For the text-containing cell, return its midpoint in [x, y] coordinate format. 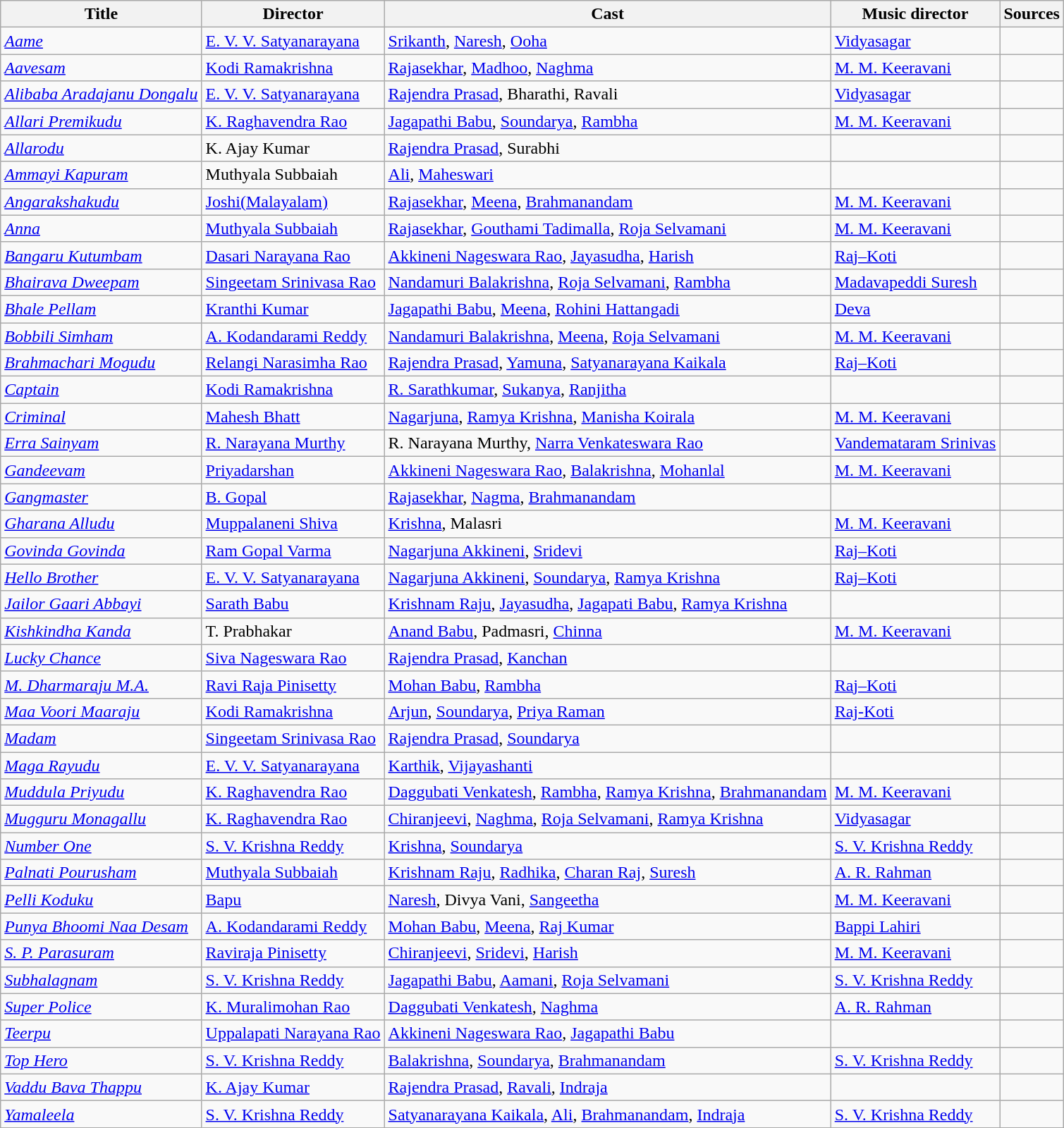
Srikanth, Naresh, Ooha [608, 41]
Nagarjuna Akkineni, Soundarya, Ramya Krishna [608, 577]
Mugguru Monagallu [102, 819]
Madavapeddi Suresh [915, 282]
Dasari Narayana Rao [293, 255]
Bhale Pellam [102, 309]
Anand Babu, Padmasri, Chinna [608, 631]
Teerpu [102, 1034]
Gandeevam [102, 470]
Super Police [102, 1007]
Relangi Narasimha Rao [293, 363]
Jagapathi Babu, Aamani, Roja Selvamani [608, 980]
Krishnam Raju, Jayasudha, Jagapati Babu, Ramya Krishna [608, 604]
Angarakshakudu [102, 202]
Raj-Koti [915, 711]
Krishnam Raju, Radhika, Charan Raj, Suresh [608, 873]
Number One [102, 846]
M. Dharmaraju M.A. [102, 685]
Govinda Govinda [102, 551]
Vaddu Bava Thappu [102, 1087]
Ali, Maheswari [608, 175]
Captain [102, 390]
Krishna, Soundarya [608, 846]
Gangmaster [102, 497]
Rajasekhar, Madhoo, Naghma [608, 68]
Cast [608, 14]
Priyadarshan [293, 470]
Alibaba Aradajanu Dongalu [102, 94]
Subhalagnam [102, 980]
Deva [915, 309]
Sources [1032, 14]
Rajasekhar, Gouthami Tadimalla, Roja Selvamani [608, 228]
Vandemataram Srinivas [915, 443]
Pelli Koduku [102, 900]
Title [102, 14]
Anna [102, 228]
Lucky Chance [102, 658]
Karthik, Vijayashanti [608, 765]
Bhairava Dweepam [102, 282]
Rajendra Prasad, Ravali, Indraja [608, 1087]
Erra Sainyam [102, 443]
Mahesh Bhatt [293, 417]
Nagarjuna, Ramya Krishna, Manisha Koirala [608, 417]
Punya Bhoomi Naa Desam [102, 926]
Criminal [102, 417]
B. Gopal [293, 497]
Yamaleela [102, 1114]
Director [293, 14]
Aavesam [102, 68]
Bobbili Simham [102, 336]
Mohan Babu, Rambha [608, 685]
Maga Rayudu [102, 765]
Brahmachari Mogudu [102, 363]
T. Prabhakar [293, 631]
Allari Premikudu [102, 121]
Maa Voori Maaraju [102, 711]
Ram Gopal Varma [293, 551]
Bangaru Kutumbam [102, 255]
R. Narayana Murthy, Narra Venkateswara Rao [608, 443]
Top Hero [102, 1060]
Siva Nageswara Rao [293, 658]
Rajendra Prasad, Yamuna, Satyanarayana Kaikala [608, 363]
Akkineni Nageswara Rao, Jayasudha, Harish [608, 255]
Raviraja Pinisetty [293, 953]
Muddula Priyudu [102, 792]
Krishna, Malasri [608, 524]
Hello Brother [102, 577]
Akkineni Nageswara Rao, Jagapathi Babu [608, 1034]
Jagapathi Babu, Meena, Rohini Hattangadi [608, 309]
Gharana Alludu [102, 524]
Bappi Lahiri [915, 926]
Joshi(Malayalam) [293, 202]
Uppalapati Narayana Rao [293, 1034]
Bapu [293, 900]
Muppalaneni Shiva [293, 524]
Rajendra Prasad, Bharathi, Ravali [608, 94]
R. Sarathkumar, Sukanya, Ranjitha [608, 390]
Nandamuri Balakrishna, Meena, Roja Selvamani [608, 336]
Sarath Babu [293, 604]
Satyanarayana Kaikala, Ali, Brahmanandam, Indraja [608, 1114]
Kranthi Kumar [293, 309]
Ravi Raja Pinisetty [293, 685]
Jailor Gaari Abbayi [102, 604]
Mohan Babu, Meena, Raj Kumar [608, 926]
Palnati Pourusham [102, 873]
Rajasekhar, Meena, Brahmanandam [608, 202]
Nandamuri Balakrishna, Roja Selvamani, Rambha [608, 282]
Rajendra Prasad, Surabhi [608, 148]
Kishkindha Kanda [102, 631]
Daggubati Venkatesh, Rambha, Ramya Krishna, Brahmanandam [608, 792]
R. Narayana Murthy [293, 443]
Akkineni Nageswara Rao, Balakrishna, Mohanlal [608, 470]
Allarodu [102, 148]
Rajasekhar, Nagma, Brahmanandam [608, 497]
Rajendra Prasad, Soundarya [608, 738]
Chiranjeevi, Naghma, Roja Selvamani, Ramya Krishna [608, 819]
S. P. Parasuram [102, 953]
Music director [915, 14]
K. Muralimohan Rao [293, 1007]
Arjun, Soundarya, Priya Raman [608, 711]
Naresh, Divya Vani, Sangeetha [608, 900]
Balakrishna, Soundarya, Brahmanandam [608, 1060]
Aame [102, 41]
Madam [102, 738]
Jagapathi Babu, Soundarya, Rambha [608, 121]
Chiranjeevi, Sridevi, Harish [608, 953]
Nagarjuna Akkineni, Sridevi [608, 551]
Daggubati Venkatesh, Naghma [608, 1007]
Rajendra Prasad, Kanchan [608, 658]
Ammayi Kapuram [102, 175]
